Provide the [X, Y] coordinate of the cell's center where the given text is located.  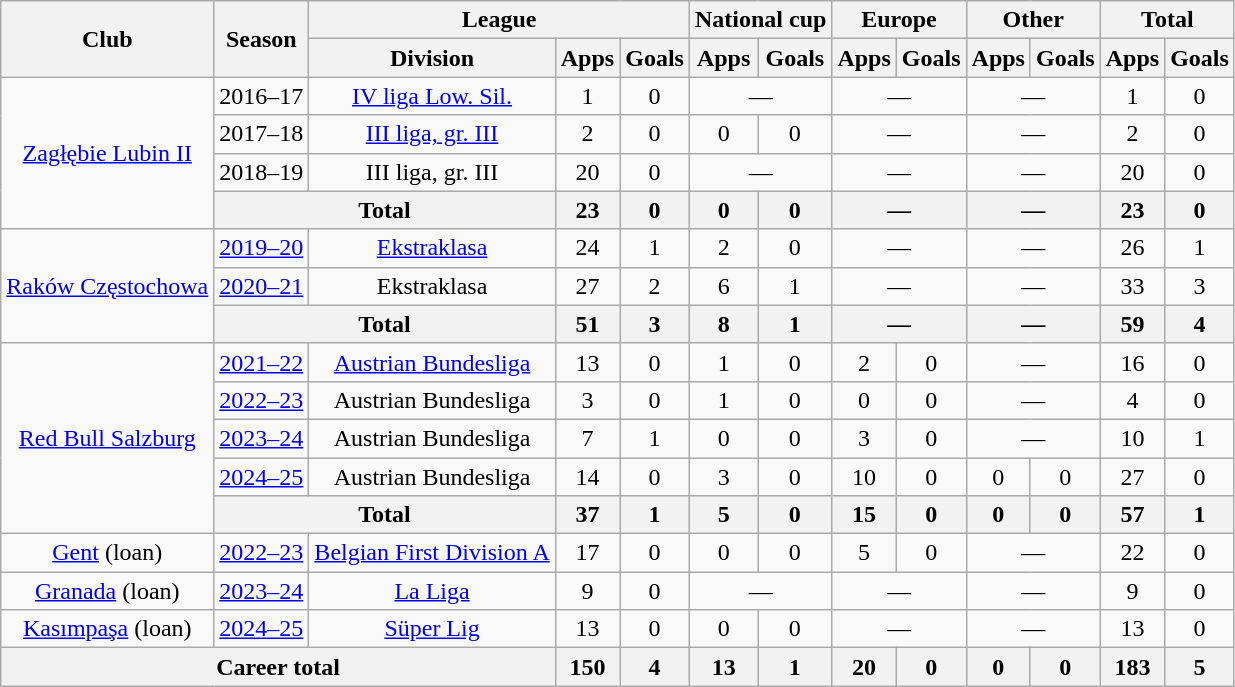
59 [1132, 324]
2018–19 [262, 172]
IV liga Low. Sil. [432, 96]
6 [723, 286]
17 [587, 553]
Süper Lig [432, 629]
22 [1132, 553]
15 [864, 515]
150 [587, 667]
Belgian First Division A [432, 553]
57 [1132, 515]
Zagłębie Lubin II [108, 153]
7 [587, 438]
2021–22 [262, 362]
Season [262, 39]
183 [1132, 667]
51 [587, 324]
Career total [278, 667]
La Liga [432, 591]
14 [587, 477]
Red Bull Salzburg [108, 438]
League [500, 20]
2019–20 [262, 248]
2017–18 [262, 134]
16 [1132, 362]
Europe [899, 20]
2016–17 [262, 96]
33 [1132, 286]
Granada (loan) [108, 591]
National cup [760, 20]
26 [1132, 248]
Division [432, 58]
24 [587, 248]
Kasımpaşa (loan) [108, 629]
Raków Częstochowa [108, 286]
2020–21 [262, 286]
Gent (loan) [108, 553]
37 [587, 515]
8 [723, 324]
Club [108, 39]
Other [1033, 20]
